Capture the cell that displays the provided text and extract its [x, y] central coordinate. 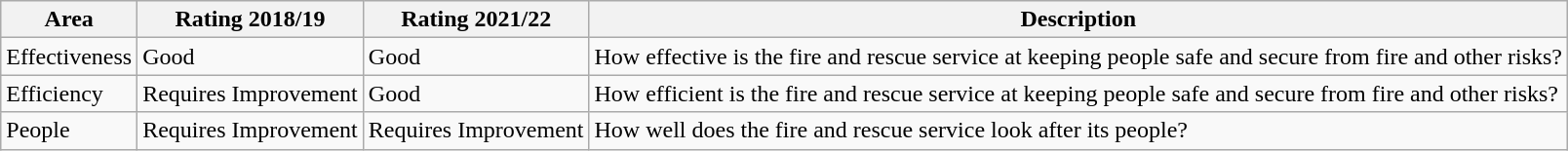
Efficiency [69, 94]
How effective is the fire and rescue service at keeping people safe and secure from fire and other risks? [1078, 57]
Rating 2018/19 [251, 19]
How well does the fire and rescue service look after its people? [1078, 131]
People [69, 131]
Rating 2021/22 [476, 19]
Description [1078, 19]
Area [69, 19]
How efficient is the fire and rescue service at keeping people safe and secure from fire and other risks? [1078, 94]
Effectiveness [69, 57]
